Determine the (x, y) coordinate at the center of the cell enclosing the given text.  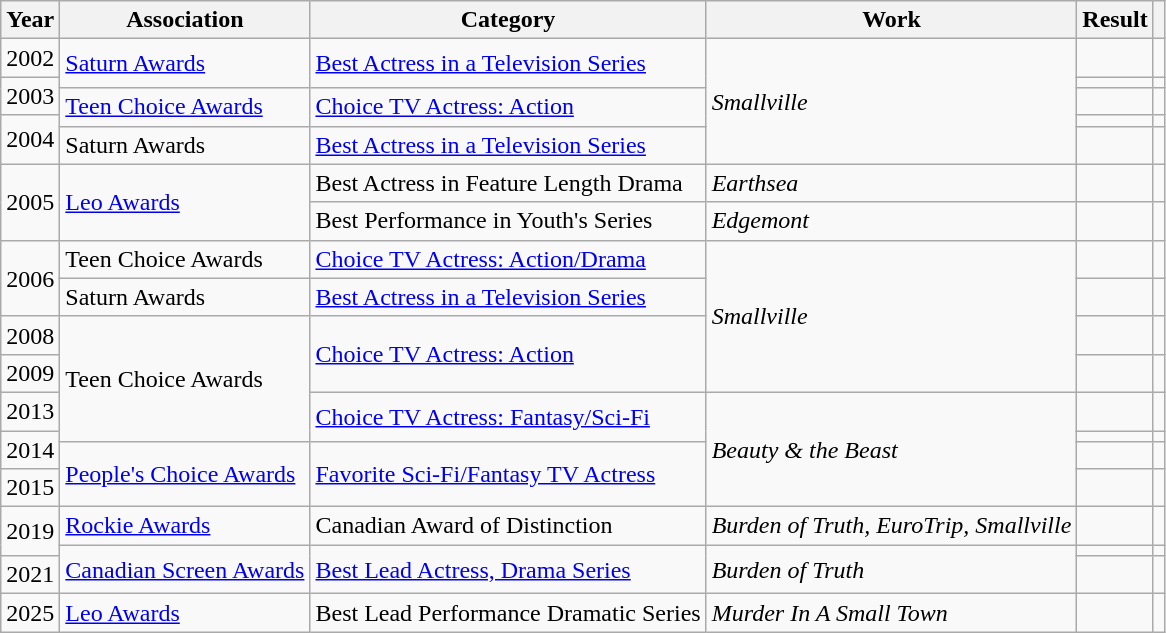
Canadian Screen Awards (185, 570)
Work (892, 20)
2015 (30, 488)
Best Lead Actress, Drama Series (508, 570)
2002 (30, 58)
2009 (30, 373)
Rockie Awards (185, 526)
Burden of Truth (892, 570)
2019 (30, 532)
Murder In A Small Town (892, 613)
2004 (30, 140)
Category (508, 20)
Year (30, 20)
2005 (30, 202)
Best Performance in Youth's Series (508, 221)
People's Choice Awards (185, 474)
Canadian Award of Distinction (508, 526)
Burden of Truth, EuroTrip, Smallville (892, 526)
Choice TV Actress: Fantasy/Sci-Fi (508, 416)
2014 (30, 449)
Association (185, 20)
Choice TV Actress: Action/Drama (508, 259)
2003 (30, 96)
Edgemont (892, 221)
Best Lead Performance Dramatic Series (508, 613)
Favorite Sci-Fi/Fantasy TV Actress (508, 474)
2008 (30, 335)
2025 (30, 613)
Beauty & the Beast (892, 449)
2006 (30, 278)
Earthsea (892, 183)
2021 (30, 575)
Result (1115, 20)
2013 (30, 411)
Best Actress in Feature Length Drama (508, 183)
